Detect which cell encompasses the target text, then output its (X, Y) center coordinate. 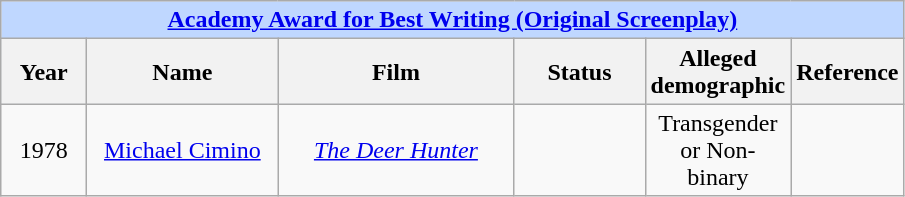
Reference (848, 72)
1978 (44, 150)
Transgender or Non-binary (718, 150)
Status (580, 72)
Film (396, 72)
Alleged demographic (718, 72)
Michael Cimino (182, 150)
Year (44, 72)
Name (182, 72)
The Deer Hunter (396, 150)
Academy Award for Best Writing (Original Screenplay) (452, 20)
